Output the [x, y] coordinate of the center of the cell containing the given text.  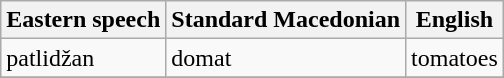
Standard Macedonian [286, 20]
English [455, 20]
Eastern speech [84, 20]
domat [286, 58]
patlidžan [84, 58]
tomatoes [455, 58]
